Return the (x, y) coordinate for the center point of the cell that contains the specified text.  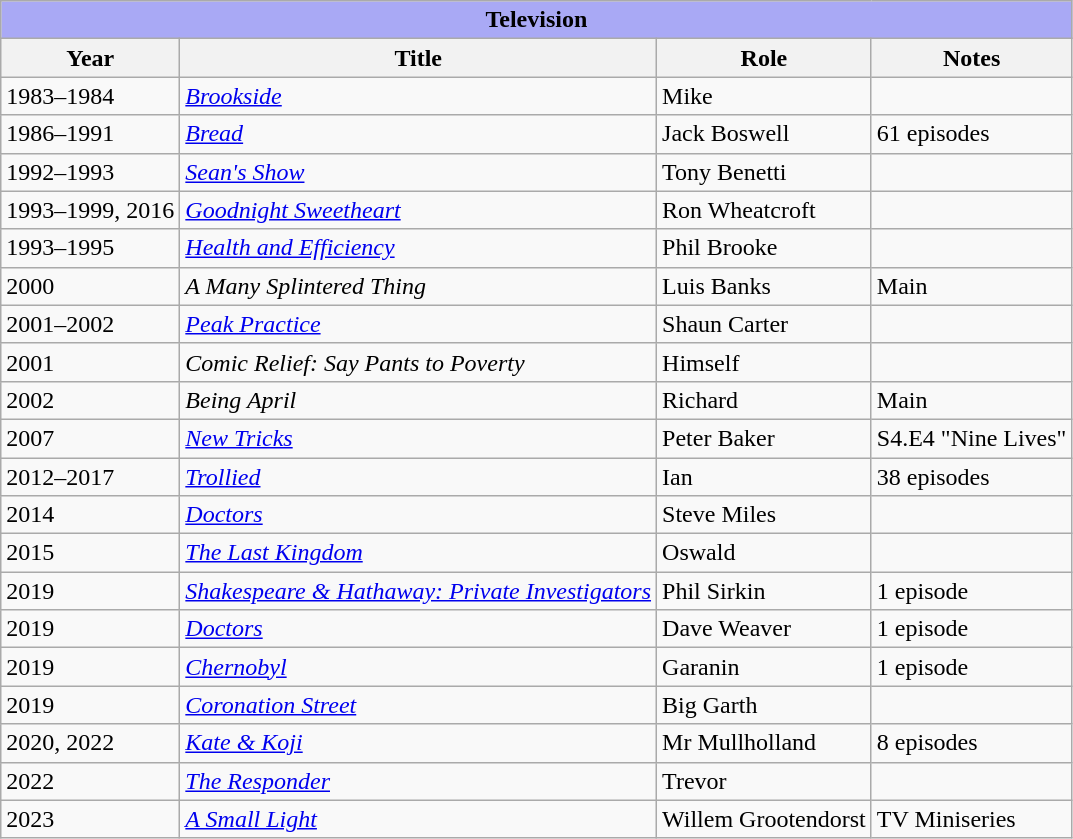
Richard (764, 400)
Being April (418, 400)
Dave Weaver (764, 629)
Phil Brooke (764, 248)
2015 (90, 553)
Oswald (764, 553)
Tony Benetti (764, 172)
1986–1991 (90, 134)
Year (90, 58)
1992–1993 (90, 172)
1993–1995 (90, 248)
Ron Wheatcroft (764, 210)
Goodnight Sweetheart (418, 210)
Garanin (764, 667)
2022 (90, 781)
Trollied (418, 477)
Coronation Street (418, 705)
Chernobyl (418, 667)
1983–1984 (90, 96)
The Responder (418, 781)
Sean's Show (418, 172)
Mr Mullholland (764, 743)
1993–1999, 2016 (90, 210)
2000 (90, 286)
Shaun Carter (764, 324)
8 episodes (972, 743)
Ian (764, 477)
Willem Grootendorst (764, 819)
Trevor (764, 781)
Peak Practice (418, 324)
2014 (90, 515)
A Small Light (418, 819)
Shakespeare & Hathaway: Private Investigators (418, 591)
Luis Banks (764, 286)
2012–2017 (90, 477)
TV Miniseries (972, 819)
The Last Kingdom (418, 553)
2002 (90, 400)
38 episodes (972, 477)
Comic Relief: Say Pants to Poverty (418, 362)
A Many Splintered Thing (418, 286)
Phil Sirkin (764, 591)
New Tricks (418, 438)
Steve Miles (764, 515)
Peter Baker (764, 438)
61 episodes (972, 134)
Role (764, 58)
Television (536, 20)
Title (418, 58)
S4.E4 "Nine Lives" (972, 438)
2020, 2022 (90, 743)
Kate & Koji (418, 743)
Health and Efficiency (418, 248)
2001–2002 (90, 324)
Himself (764, 362)
2023 (90, 819)
Mike (764, 96)
2001 (90, 362)
Bread (418, 134)
2007 (90, 438)
Notes (972, 58)
Jack Boswell (764, 134)
Big Garth (764, 705)
Brookside (418, 96)
